Locate the cell with the specified text and output its [X, Y] center coordinate. 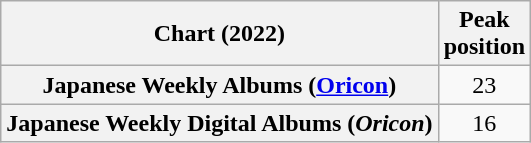
Peakposition [484, 34]
Japanese Weekly Digital Albums (Oricon) [220, 123]
Japanese Weekly Albums (Oricon) [220, 85]
23 [484, 85]
Chart (2022) [220, 34]
16 [484, 123]
